For the text-containing cell, return its midpoint in (x, y) coordinate format. 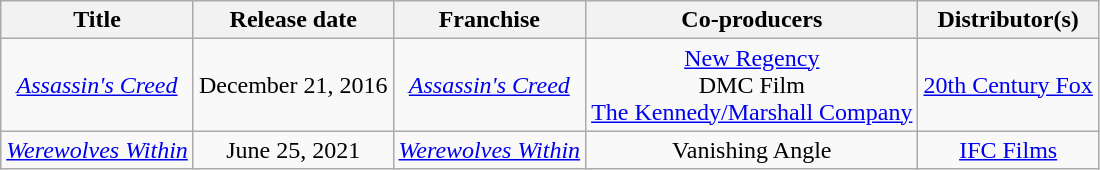
Distributor(s) (1008, 20)
Title (98, 20)
Vanishing Angle (752, 150)
Franchise (490, 20)
20th Century Fox (1008, 85)
IFC Films (1008, 150)
Release date (293, 20)
December 21, 2016 (293, 85)
New RegencyDMC FilmThe Kennedy/Marshall Company (752, 85)
Co-producers (752, 20)
June 25, 2021 (293, 150)
